Capture the cell that displays the provided text and extract its [x, y] central coordinate. 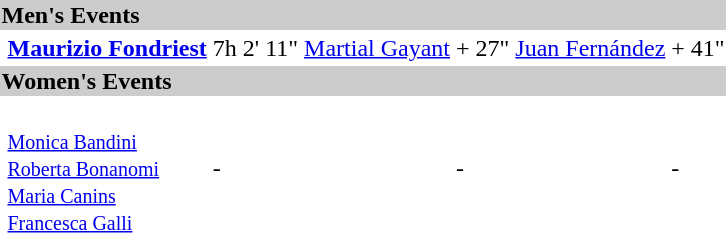
Maurizio Fondriest [107, 48]
+ 41" [698, 48]
7h 2' 11" [255, 48]
Juan Fernández [590, 48]
Women's Events [363, 81]
Men's Events [363, 15]
Martial Gayant [378, 48]
+ 27" [482, 48]
